Locate the cell with the specified text and output its [x, y] center coordinate. 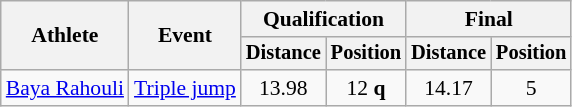
Athlete [65, 36]
Triple jump [185, 88]
13.98 [284, 88]
12 q [366, 88]
5 [531, 88]
Event [185, 36]
14.17 [448, 88]
Final [488, 19]
Baya Rahouli [65, 88]
Qualification [324, 19]
